Extract the [X, Y] coordinate from the center of the cell holding the provided text.  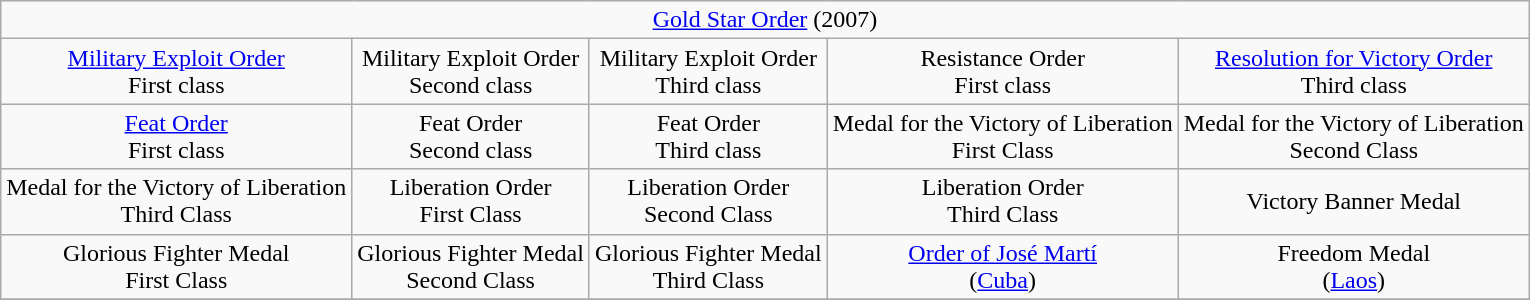
Resolution for Victory OrderThird class [1354, 72]
Order of José Martí(Cuba) [1002, 266]
Feat OrderSecond class [471, 136]
Victory Banner Medal [1354, 202]
Medal for the Victory of LiberationSecond Class [1354, 136]
Liberation OrderThird Class [1002, 202]
Liberation OrderSecond Class [708, 202]
Military Exploit OrderSecond class [471, 72]
Medal for the Victory of LiberationThird Class [176, 202]
Military Exploit OrderThird class [708, 72]
Feat OrderFirst class [176, 136]
Glorious Fighter MedalThird Class [708, 266]
Glorious Fighter MedalFirst Class [176, 266]
Gold Star Order (2007) [766, 20]
Feat OrderThird class [708, 136]
Medal for the Victory of LiberationFirst Class [1002, 136]
Glorious Fighter MedalSecond Class [471, 266]
Liberation OrderFirst Class [471, 202]
Freedom Medal(Laos) [1354, 266]
Military Exploit OrderFirst class [176, 72]
Resistance OrderFirst class [1002, 72]
